Identify which cell holds the provided text, then report its (X, Y) central coordinate. 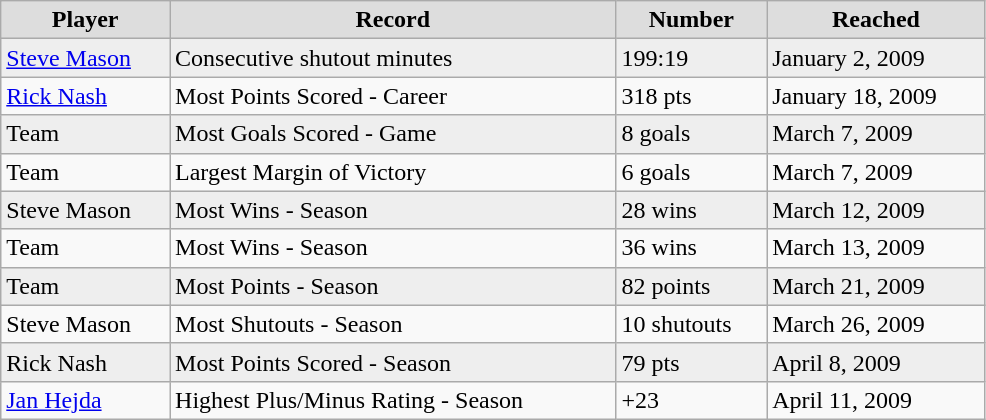
Consecutive shutout minutes (394, 58)
82 points (692, 286)
January 18, 2009 (876, 96)
January 2, 2009 (876, 58)
April 11, 2009 (876, 400)
199:19 (692, 58)
79 pts (692, 362)
36 wins (692, 248)
March 12, 2009 (876, 210)
Most Points Scored - Career (394, 96)
March 13, 2009 (876, 248)
Most Points Scored - Season (394, 362)
Highest Plus/Minus Rating - Season (394, 400)
Reached (876, 20)
Jan Hejda (86, 400)
April 8, 2009 (876, 362)
March 26, 2009 (876, 324)
318 pts (692, 96)
Player (86, 20)
28 wins (692, 210)
10 shutouts (692, 324)
+23 (692, 400)
March 21, 2009 (876, 286)
Most Shutouts - Season (394, 324)
8 goals (692, 134)
Largest Margin of Victory (394, 172)
Number (692, 20)
Most Points - Season (394, 286)
Most Goals Scored - Game (394, 134)
6 goals (692, 172)
Record (394, 20)
